Return [x, y] of the center of cell containing provided text 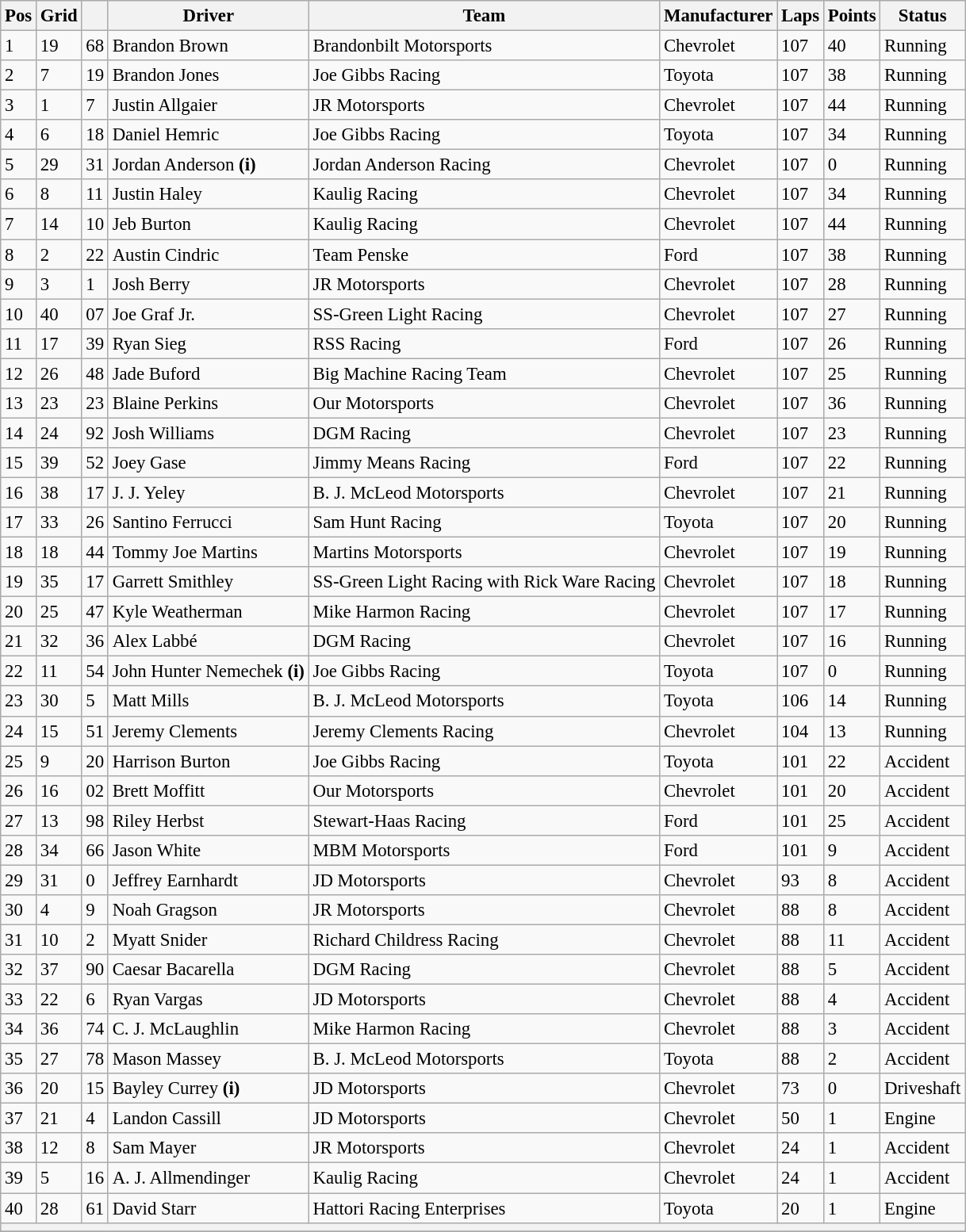
Josh Berry [208, 284]
Santino Ferrucci [208, 522]
52 [95, 463]
Driver [208, 16]
47 [95, 612]
Martins Motorsports [484, 553]
Myatt Snider [208, 939]
Bayley Currey (i) [208, 1089]
98 [95, 821]
Status [923, 16]
Jeremy Clements [208, 731]
Grid [59, 16]
54 [95, 671]
Jeb Burton [208, 224]
SS-Green Light Racing [484, 314]
RSS Racing [484, 343]
MBM Motorsports [484, 851]
Tommy Joe Martins [208, 553]
Driveshaft [923, 1089]
Sam Mayer [208, 1149]
74 [95, 1029]
Ryan Vargas [208, 1000]
66 [95, 851]
73 [801, 1089]
51 [95, 731]
Jeffrey Earnhardt [208, 880]
SS-Green Light Racing with Rick Ware Racing [484, 582]
Kyle Weatherman [208, 612]
Matt Mills [208, 702]
50 [801, 1119]
68 [95, 46]
Points [852, 16]
Daniel Hemric [208, 135]
Alex Labbé [208, 641]
90 [95, 970]
Jordan Anderson Racing [484, 165]
07 [95, 314]
Blaine Perkins [208, 404]
Garrett Smithley [208, 582]
Justin Haley [208, 194]
Big Machine Racing Team [484, 373]
Jimmy Means Racing [484, 463]
48 [95, 373]
Laps [801, 16]
Brandon Brown [208, 46]
Team Penske [484, 254]
Landon Cassill [208, 1119]
92 [95, 433]
Pos [19, 16]
Joey Gase [208, 463]
Caesar Bacarella [208, 970]
Jade Buford [208, 373]
John Hunter Nemechek (i) [208, 671]
Jordan Anderson (i) [208, 165]
Team [484, 16]
104 [801, 731]
Hattori Racing Enterprises [484, 1208]
David Starr [208, 1208]
Jason White [208, 851]
Brandonbilt Motorsports [484, 46]
Justin Allgaier [208, 105]
C. J. McLaughlin [208, 1029]
Josh Williams [208, 433]
Brandon Jones [208, 75]
A. J. Allmendinger [208, 1178]
Jeremy Clements Racing [484, 731]
Austin Cindric [208, 254]
Noah Gragson [208, 910]
Joe Graf Jr. [208, 314]
Richard Childress Racing [484, 939]
93 [801, 880]
Brett Moffitt [208, 790]
J. J. Yeley [208, 492]
Manufacturer [719, 16]
106 [801, 702]
Harrison Burton [208, 761]
Ryan Sieg [208, 343]
78 [95, 1059]
Sam Hunt Racing [484, 522]
Riley Herbst [208, 821]
Mason Massey [208, 1059]
02 [95, 790]
Stewart-Haas Racing [484, 821]
61 [95, 1208]
